For the text-containing cell, return its midpoint in [X, Y] coordinate format. 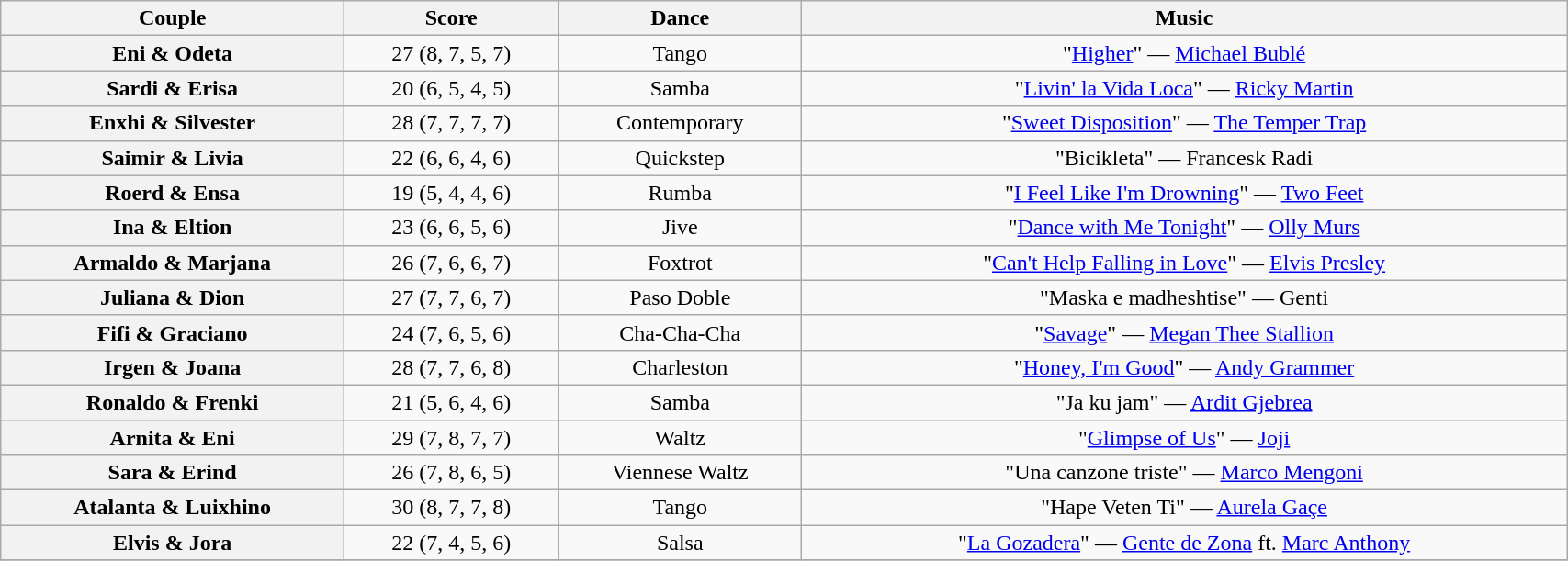
27 (8, 7, 5, 7) [450, 53]
"Sweet Disposition" — The Temper Trap [1185, 123]
Quickstep [680, 158]
21 (5, 6, 4, 6) [450, 402]
"Can't Help Falling in Love" — Elvis Presley [1185, 263]
Sardi & Erisa [173, 88]
"Una canzone triste" — Marco Mengoni [1185, 473]
Paso Doble [680, 297]
Ina & Eltion [173, 228]
22 (7, 4, 5, 6) [450, 543]
Enxhi & Silvester [173, 123]
"Ja ku jam" — Ardit Gjebrea [1185, 402]
Foxtrot [680, 263]
Rumba [680, 193]
Saimir & Livia [173, 158]
Viennese Waltz [680, 473]
Eni & Odeta [173, 53]
26 (7, 6, 6, 7) [450, 263]
Sara & Erind [173, 473]
28 (7, 7, 6, 8) [450, 367]
Arnita & Eni [173, 438]
"La Gozadera" — Gente de Zona ft. Marc Anthony [1185, 543]
"Maska e madheshtise" — Genti [1185, 297]
"Hape Veten Ti" — Aurela Gaçe [1185, 508]
Score [450, 18]
Armaldo & Marjana [173, 263]
"I Feel Like I'm Drowning" — Two Feet [1185, 193]
Jive [680, 228]
24 (7, 6, 5, 6) [450, 332]
Dance [680, 18]
Music [1185, 18]
27 (7, 7, 6, 7) [450, 297]
23 (6, 6, 5, 6) [450, 228]
"Higher" — Michael Bublé [1185, 53]
"Honey, I'm Good" — Andy Grammer [1185, 367]
Elvis & Jora [173, 543]
Salsa [680, 543]
Contemporary [680, 123]
26 (7, 8, 6, 5) [450, 473]
22 (6, 6, 4, 6) [450, 158]
"Savage" — Megan Thee Stallion [1185, 332]
19 (5, 4, 4, 6) [450, 193]
"Livin' la Vida Loca" — Ricky Martin [1185, 88]
Atalanta & Luixhino [173, 508]
29 (7, 8, 7, 7) [450, 438]
20 (6, 5, 4, 5) [450, 88]
Charleston [680, 367]
28 (7, 7, 7, 7) [450, 123]
"Bicikleta" — Francesk Radi [1185, 158]
Cha-Cha-Cha [680, 332]
Ronaldo & Frenki [173, 402]
Roerd & Ensa [173, 193]
30 (8, 7, 7, 8) [450, 508]
Waltz [680, 438]
Irgen & Joana [173, 367]
"Glimpse of Us" — Joji [1185, 438]
Juliana & Dion [173, 297]
"Dance with Me Tonight" — Olly Murs [1185, 228]
Couple [173, 18]
Fifi & Graciano [173, 332]
